Locate the cell with the specified text and output its [X, Y] center coordinate. 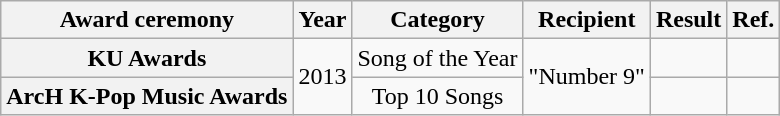
KU Awards [147, 58]
Category [438, 20]
Ref. [754, 20]
Result [688, 20]
"Number 9" [586, 77]
Recipient [586, 20]
2013 [322, 77]
Top 10 Songs [438, 96]
Award ceremony [147, 20]
ArcH K-Pop Music Awards [147, 96]
Song of the Year [438, 58]
Year [322, 20]
